From the cell containing the given text, extract its center point as (x, y) coordinate. 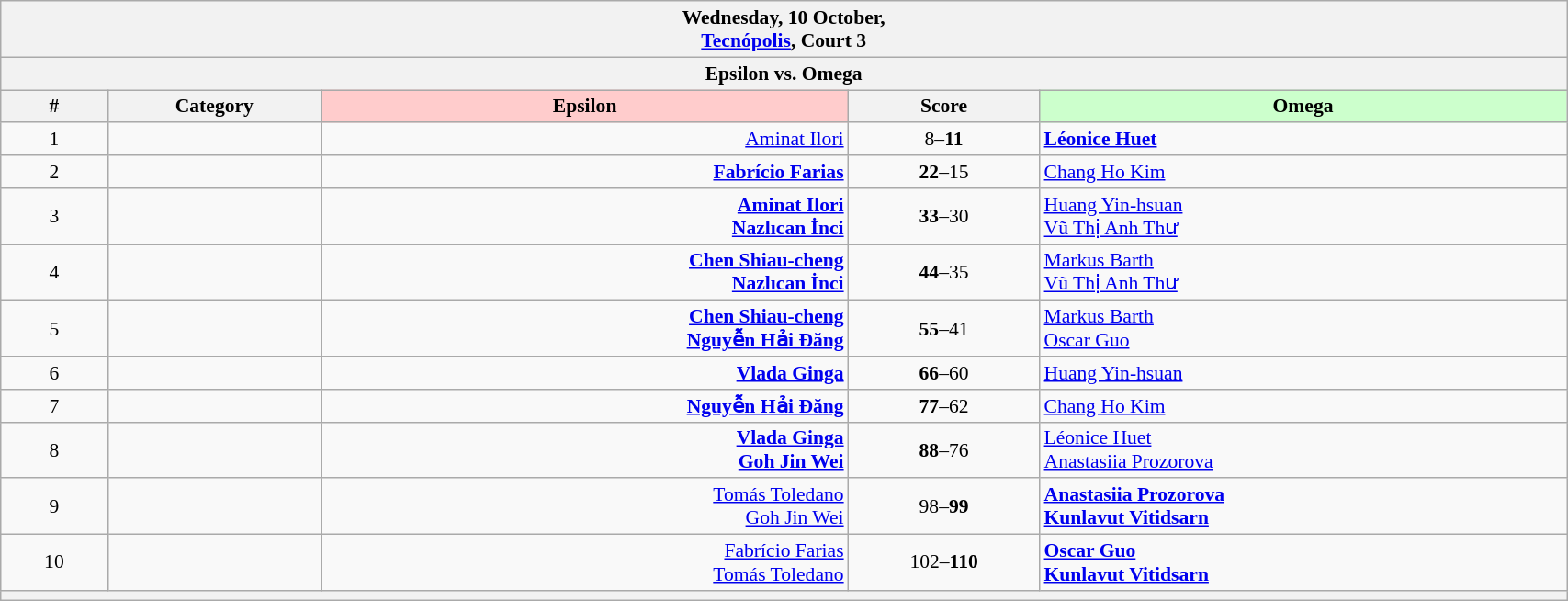
Score (944, 107)
77–62 (944, 406)
8 (54, 450)
102–110 (944, 562)
Markus Barth Vũ Thị Anh Thư (1303, 272)
88–76 (944, 450)
Léonice Huet Anastasiia Prozorova (1303, 450)
Chen Shiau-cheng Nazlıcan İnci (585, 272)
Vlada Ginga Goh Jin Wei (585, 450)
Huang Yin-hsuan Vũ Thị Anh Thư (1303, 217)
Léonice Huet (1303, 140)
Omega (1303, 107)
Aminat Ilori Nazlıcan İnci (585, 217)
66–60 (944, 373)
10 (54, 562)
Fabrício Farias (585, 172)
8–11 (944, 140)
98–99 (944, 507)
Fabrício Farias Tomás Toledano (585, 562)
Huang Yin-hsuan (1303, 373)
3 (54, 217)
4 (54, 272)
Vlada Ginga (585, 373)
Oscar Guo Kunlavut Vitidsarn (1303, 562)
6 (54, 373)
Tomás Toledano Goh Jin Wei (585, 507)
# (54, 107)
5 (54, 329)
44–35 (944, 272)
55–41 (944, 329)
Epsilon vs. Omega (784, 74)
Category (215, 107)
2 (54, 172)
Aminat Ilori (585, 140)
Markus Barth Oscar Guo (1303, 329)
7 (54, 406)
1 (54, 140)
Wednesday, 10 October, Tecnópolis, Court 3 (784, 29)
9 (54, 507)
Epsilon (585, 107)
Chen Shiau-cheng Nguyễn Hải Đăng (585, 329)
Anastasiia Prozorova Kunlavut Vitidsarn (1303, 507)
22–15 (944, 172)
33–30 (944, 217)
Nguyễn Hải Đăng (585, 406)
